Scan for the cell matching the given text and deliver its [X, Y] coordinate at center. 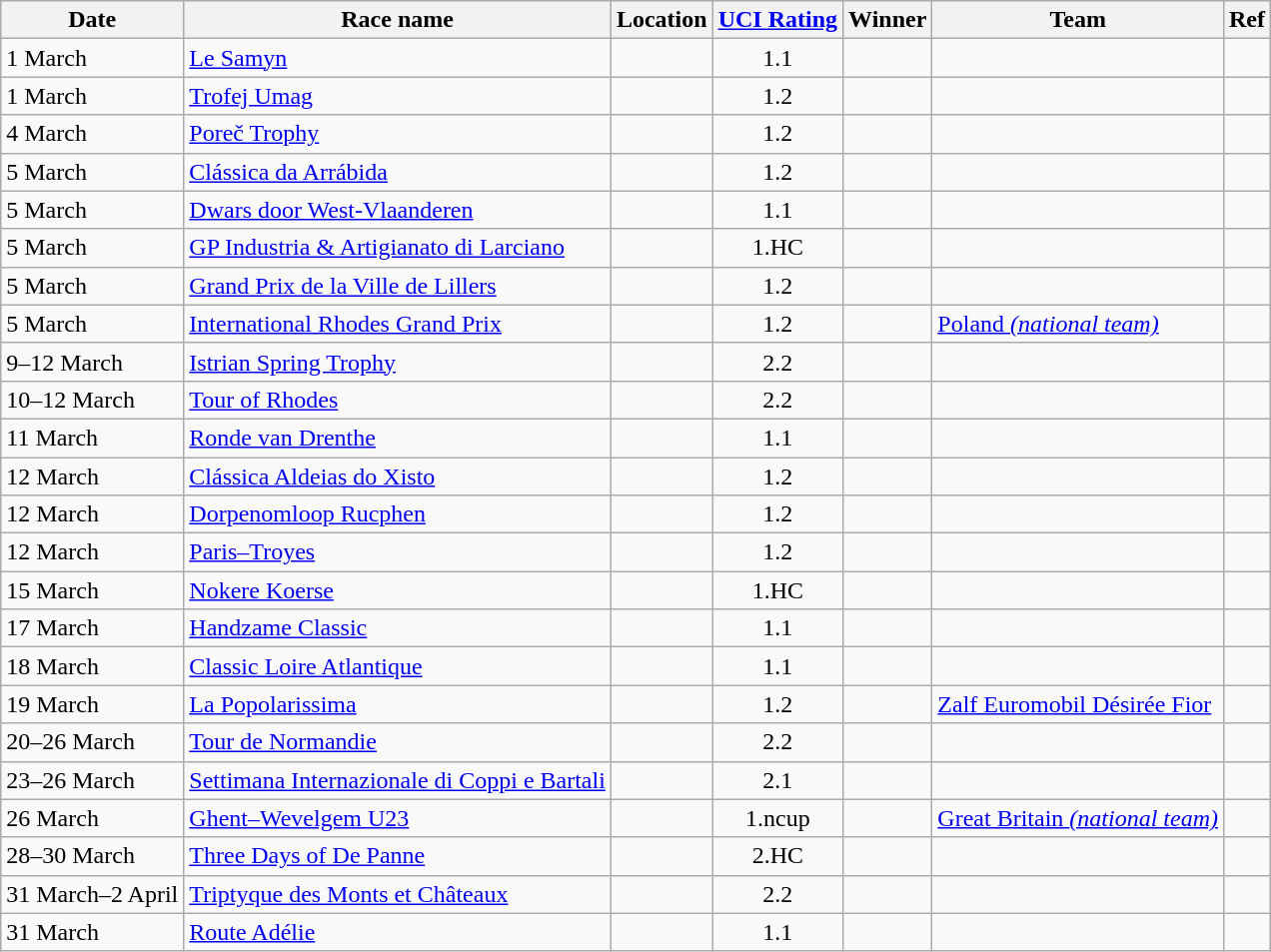
Tour of Rhodes [398, 400]
Ronde van Drenthe [398, 438]
UCI Rating [777, 20]
Le Samyn [398, 58]
11 March [92, 438]
9–12 March [92, 362]
31 March–2 April [92, 894]
Tour de Normandie [398, 742]
Three Days of De Panne [398, 856]
2.HC [777, 856]
Istrian Spring Trophy [398, 362]
15 March [92, 590]
International Rhodes Grand Prix [398, 324]
Race name [398, 20]
Poland (national team) [1078, 324]
Ghent–Wevelgem U23 [398, 818]
4 March [92, 134]
Paris–Troyes [398, 552]
2.1 [777, 780]
Winner [887, 20]
Triptyque des Monts et Châteaux [398, 894]
Clássica Aldeias do Xisto [398, 476]
Route Adélie [398, 932]
23–26 March [92, 780]
Dwars door West-Vlaanderen [398, 210]
1.ncup [777, 818]
26 March [92, 818]
Settimana Internazionale di Coppi e Bartali [398, 780]
La Popolarissima [398, 704]
18 March [92, 666]
Zalf Euromobil Désirée Fior [1078, 704]
GP Industria & Artigianato di Larciano [398, 248]
Clássica da Arrábida [398, 172]
19 March [92, 704]
20–26 March [92, 742]
Team [1078, 20]
Grand Prix de la Ville de Lillers [398, 286]
Poreč Trophy [398, 134]
Trofej Umag [398, 96]
31 March [92, 932]
28–30 March [92, 856]
Nokere Koerse [398, 590]
17 March [92, 628]
Ref [1247, 20]
Classic Loire Atlantique [398, 666]
Location [661, 20]
Handzame Classic [398, 628]
Date [92, 20]
Great Britain (national team) [1078, 818]
10–12 March [92, 400]
Dorpenomloop Rucphen [398, 514]
